For the text-containing cell, return its midpoint in [X, Y] coordinate format. 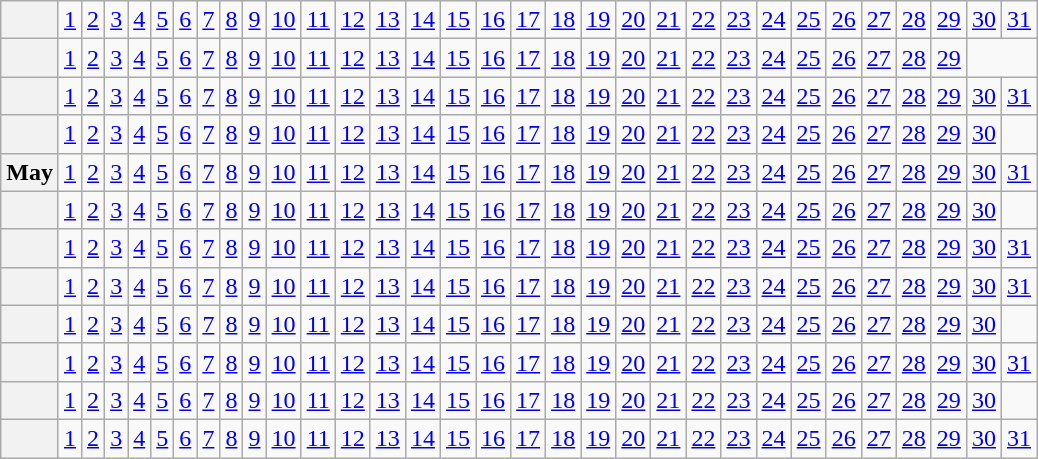
May [30, 172]
